Return the (X, Y) coordinate for the center point of the cell that contains the specified text.  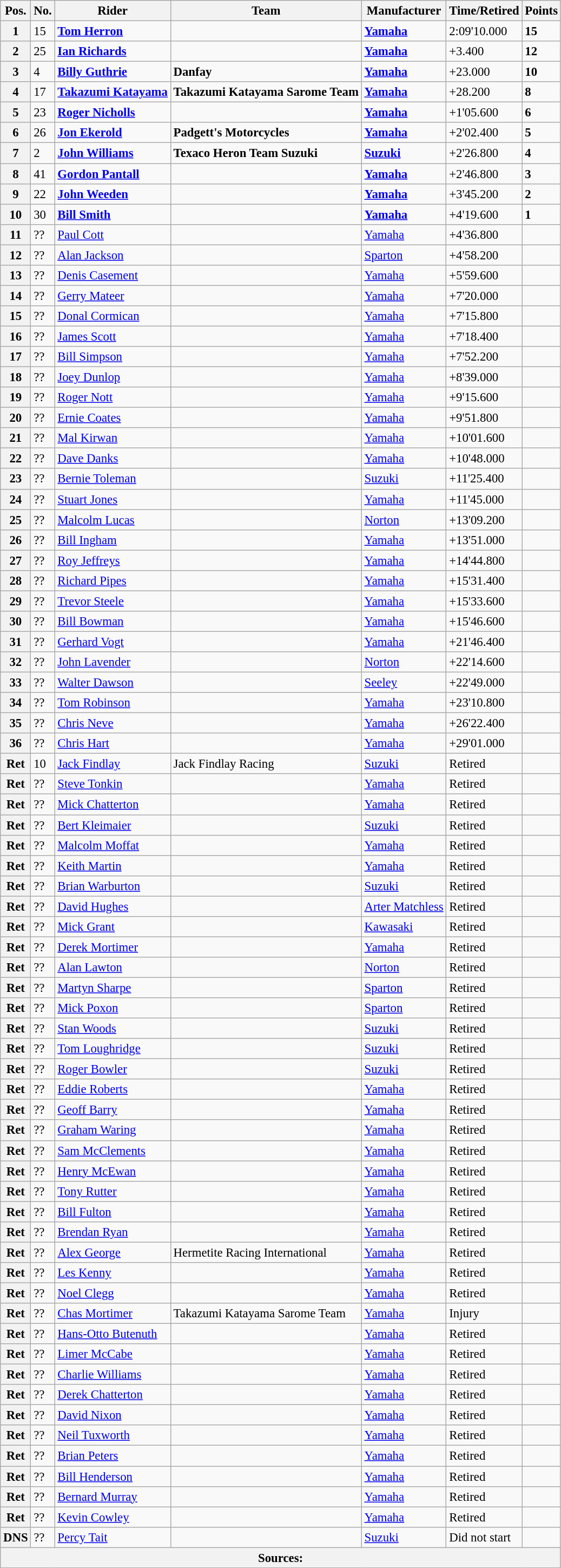
Derek Mortimer (113, 947)
+13'09.200 (484, 520)
+1'05.600 (484, 113)
11 (16, 234)
Limer McCabe (113, 1354)
Brian Peters (113, 1456)
+10'48.000 (484, 459)
Henry McEwan (113, 1171)
David Hughes (113, 906)
David Nixon (113, 1415)
13 (16, 276)
Texaco Heron Team Suzuki (266, 153)
Martyn Sharpe (113, 988)
+5'59.600 (484, 276)
James Scott (113, 336)
Takazumi Katayama (113, 92)
Seeley (404, 683)
Hans-Otto Butenuth (113, 1334)
Joey Dunlop (113, 377)
Alex George (113, 1252)
Roger Bowler (113, 1069)
Tom Robinson (113, 703)
+11'25.400 (484, 479)
+7'18.400 (484, 336)
+11'45.000 (484, 499)
John Williams (113, 153)
Kawasaki (404, 927)
Keith Martin (113, 866)
Stan Woods (113, 1029)
Roy Jeffreys (113, 560)
Padgett's Motorcycles (266, 133)
Richard Pipes (113, 581)
+28.200 (484, 92)
+15'46.600 (484, 622)
Mick Poxon (113, 1008)
Chris Neve (113, 723)
Sources: (281, 1558)
Tony Rutter (113, 1191)
Sam McClements (113, 1151)
21 (16, 438)
DNS (16, 1537)
19 (16, 397)
Paul Cott (113, 234)
Gerry Mateer (113, 296)
Brendan Ryan (113, 1232)
Bill Smith (113, 214)
41 (43, 174)
24 (16, 499)
Jack Findlay Racing (266, 764)
+7'15.800 (484, 316)
27 (16, 560)
Trevor Steele (113, 601)
+7'52.200 (484, 357)
Gerhard Vogt (113, 642)
+3.400 (484, 51)
Bill Simpson (113, 357)
31 (16, 642)
34 (16, 703)
Tom Loughridge (113, 1049)
Arter Matchless (404, 906)
Pos. (16, 11)
+9'15.600 (484, 397)
Eddie Roberts (113, 1089)
+10'01.600 (484, 438)
+4'36.800 (484, 234)
20 (16, 418)
Gordon Pantall (113, 174)
32 (16, 662)
Mick Grant (113, 927)
+2'26.800 (484, 153)
Alan Lawton (113, 968)
Roger Nott (113, 397)
Rider (113, 11)
+21'46.400 (484, 642)
Noel Clegg (113, 1293)
Bill Fulton (113, 1212)
+15'33.600 (484, 601)
+3'45.200 (484, 194)
16 (16, 336)
Graham Waring (113, 1131)
29 (16, 601)
Kevin Cowley (113, 1517)
Did not start (484, 1537)
+23'10.800 (484, 703)
+29'01.000 (484, 743)
28 (16, 581)
Chas Mortimer (113, 1314)
+13'51.000 (484, 540)
Neil Tuxworth (113, 1435)
Bert Kleimaier (113, 825)
+15'31.400 (484, 581)
Danfay (266, 72)
7 (16, 153)
Alan Jackson (113, 255)
35 (16, 723)
John Weeden (113, 194)
Geoff Barry (113, 1110)
Jack Findlay (113, 764)
+4'58.200 (484, 255)
Bernard Murray (113, 1497)
2:09'10.000 (484, 31)
Bill Bowman (113, 622)
+22'49.000 (484, 683)
Hermetite Racing International (266, 1252)
Ernie Coates (113, 418)
Dave Danks (113, 459)
Bill Ingham (113, 540)
Jon Ekerold (113, 133)
Charlie Williams (113, 1375)
Brian Warburton (113, 886)
Chris Hart (113, 743)
Time/Retired (484, 11)
Ian Richards (113, 51)
Les Kenny (113, 1273)
36 (16, 743)
Bill Henderson (113, 1476)
+2'46.800 (484, 174)
9 (16, 194)
+26'22.400 (484, 723)
+7'20.000 (484, 296)
+4'19.600 (484, 214)
Billy Guthrie (113, 72)
Tom Herron (113, 31)
No. (43, 11)
Denis Casement (113, 276)
Derek Chatterton (113, 1395)
Steve Tonkin (113, 785)
18 (16, 377)
Stuart Jones (113, 499)
+22'14.600 (484, 662)
+9'51.800 (484, 418)
+23.000 (484, 72)
Team (266, 11)
Malcolm Moffat (113, 845)
John Lavender (113, 662)
Mal Kirwan (113, 438)
+2'02.400 (484, 133)
+8'39.000 (484, 377)
+14'44.800 (484, 560)
Percy Tait (113, 1537)
Points (541, 11)
Manufacturer (404, 11)
Mick Chatterton (113, 805)
Injury (484, 1314)
14 (16, 296)
Malcolm Lucas (113, 520)
Bernie Toleman (113, 479)
Walter Dawson (113, 683)
33 (16, 683)
Roger Nicholls (113, 113)
Donal Cormican (113, 316)
